Return the [x, y] coordinate for the center point of the cell that contains the specified text.  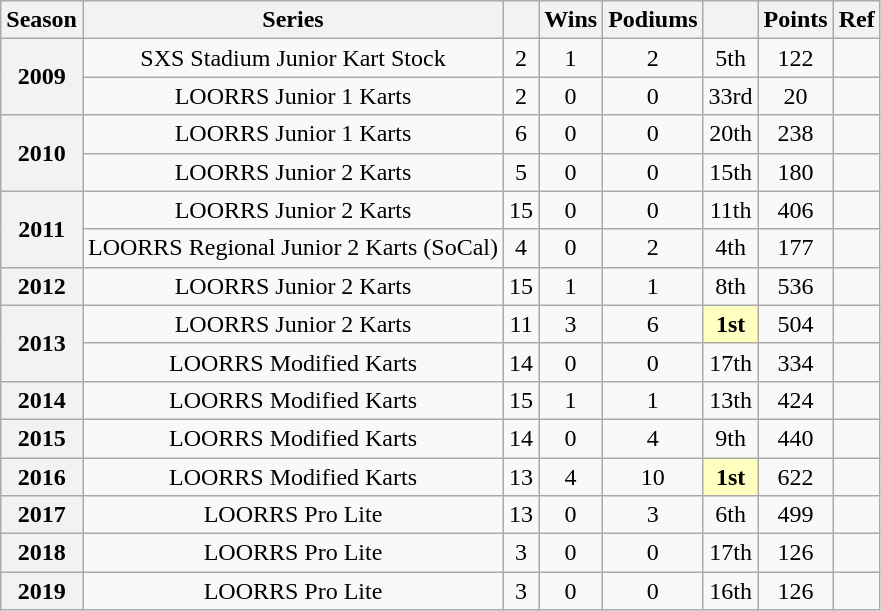
2014 [42, 400]
Series [292, 20]
Podiums [653, 20]
2012 [42, 286]
Season [42, 20]
334 [796, 362]
20 [796, 96]
177 [796, 248]
499 [796, 515]
33rd [730, 96]
Points [796, 20]
LOORRS Regional Junior 2 Karts (SoCal) [292, 248]
Ref [856, 20]
6th [730, 515]
622 [796, 477]
504 [796, 324]
11 [522, 324]
2019 [42, 591]
Wins [571, 20]
122 [796, 58]
8th [730, 286]
2018 [42, 553]
13th [730, 400]
11th [730, 210]
2017 [42, 515]
4th [730, 248]
2016 [42, 477]
15th [730, 172]
2010 [42, 153]
238 [796, 134]
406 [796, 210]
20th [730, 134]
180 [796, 172]
536 [796, 286]
2009 [42, 77]
424 [796, 400]
2011 [42, 229]
16th [730, 591]
SXS Stadium Junior Kart Stock [292, 58]
10 [653, 477]
2015 [42, 438]
9th [730, 438]
2013 [42, 343]
5th [730, 58]
440 [796, 438]
5 [522, 172]
